Pinpoint the cell where the given text exists, returning its (X, Y) midpoint coordinate. 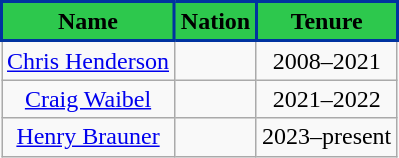
Chris Henderson (88, 60)
Name (88, 22)
Tenure (326, 22)
2023–present (326, 137)
Nation (216, 22)
Craig Waibel (88, 99)
2008–2021 (326, 60)
2021–2022 (326, 99)
Henry Brauner (88, 137)
